For the text-containing cell, return its midpoint in [x, y] coordinate format. 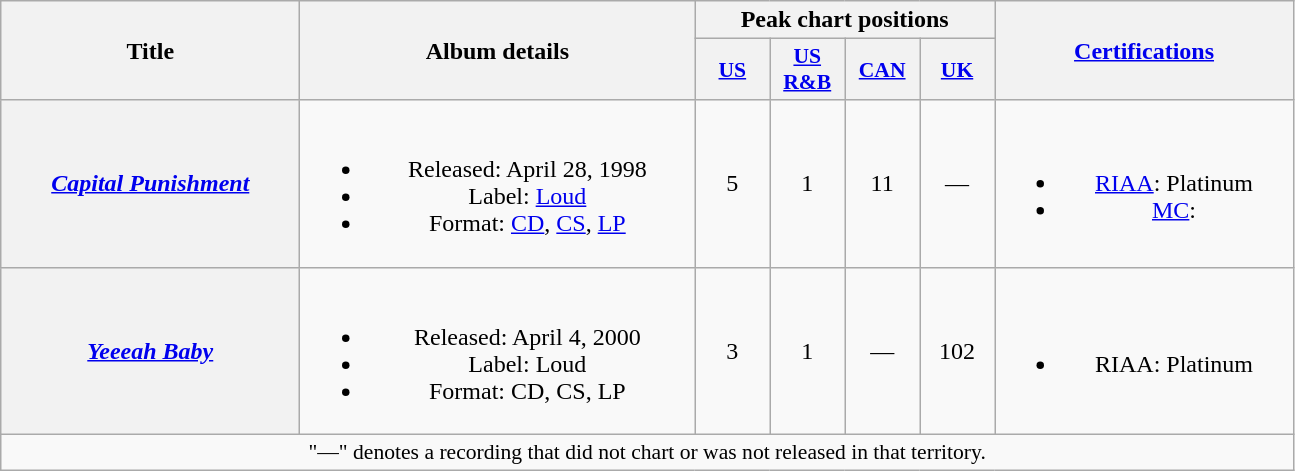
Yeeeah Baby [150, 350]
Released: April 28, 1998Label: LoudFormat: CD, CS, LP [498, 184]
3 [732, 350]
Certifications [1144, 50]
US R&B [808, 70]
Title [150, 50]
Album details [498, 50]
UK [958, 70]
RIAA: Platinum [1144, 350]
11 [882, 184]
Released: April 4, 2000Label: LoudFormat: CD, CS, LP [498, 350]
"—" denotes a recording that did not chart or was not released in that territory. [648, 452]
CAN [882, 70]
Capital Punishment [150, 184]
RIAA: PlatinumMC: [1144, 184]
Peak chart positions [845, 20]
5 [732, 184]
102 [958, 350]
US [732, 70]
